Extract the (X, Y) coordinate from the center of the cell holding the provided text.  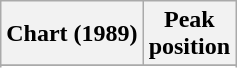
Chart (1989) (72, 34)
Peakposition (189, 34)
